Identify which cell holds the provided text, then report its (X, Y) central coordinate. 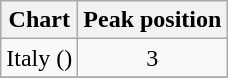
Italy () (40, 58)
3 (152, 58)
Peak position (152, 20)
Chart (40, 20)
